Search for the cell housing the specified text and yield its [x, y] center coordinate. 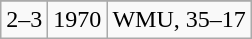
WMU, 35–17 [179, 20]
2–3 [24, 20]
1970 [78, 20]
